Detect which cell encompasses the target text, then output its [x, y] center coordinate. 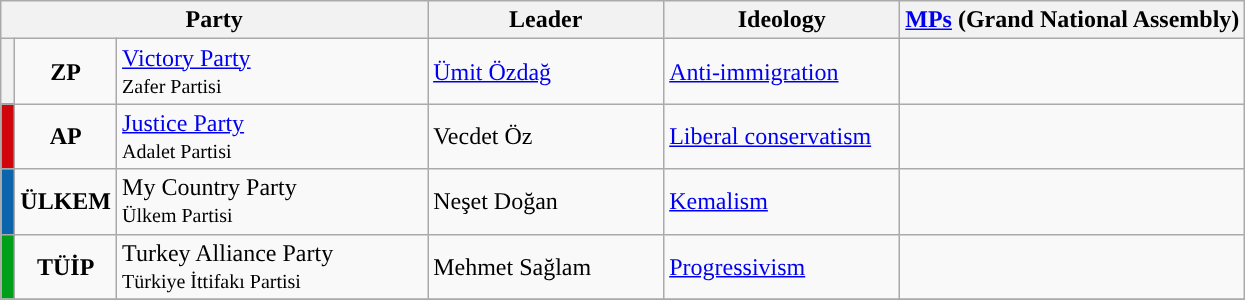
Turkey Alliance PartyTürkiye İttifakı Partisi [272, 266]
Leader [546, 20]
Victory PartyZafer Partisi [272, 72]
MPs (Grand National Assembly) [1072, 20]
TÜİP [66, 266]
Justice PartyAdalet Partisi [272, 136]
Mehmet Sağlam [546, 266]
Party [214, 20]
ÜLKEM [66, 202]
Anti-immigration [782, 72]
ZP [66, 72]
Neşet Doğan [546, 202]
Progressivism [782, 266]
My Country PartyÜlkem Partisi [272, 202]
Ümit Özdağ [546, 72]
Kemalism [782, 202]
Ideology [782, 20]
Vecdet Öz [546, 136]
Liberal conservatism [782, 136]
AP [66, 136]
